Provide the (X, Y) coordinate of the cell's center where the given text is located.  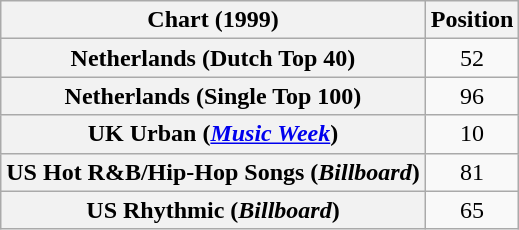
US Rhythmic (Billboard) (213, 210)
UK Urban (Music Week) (213, 134)
96 (472, 96)
Netherlands (Dutch Top 40) (213, 58)
65 (472, 210)
Netherlands (Single Top 100) (213, 96)
81 (472, 172)
US Hot R&B/Hip-Hop Songs (Billboard) (213, 172)
52 (472, 58)
Position (472, 20)
Chart (1999) (213, 20)
10 (472, 134)
